Extract the (x, y) coordinate from the center of the cell holding the provided text.  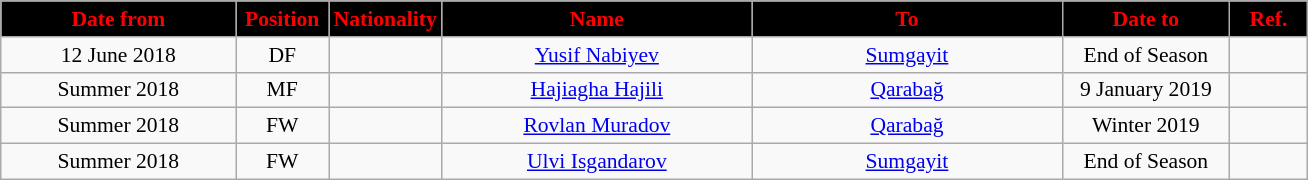
Position (282, 19)
Winter 2019 (1146, 126)
Nationality (384, 19)
12 June 2018 (118, 55)
Ulvi Isgandarov (597, 162)
9 January 2019 (1146, 90)
MF (282, 90)
Yusif Nabiyev (597, 55)
Date from (118, 19)
Rovlan Muradov (597, 126)
Ref. (1269, 19)
Name (597, 19)
To (907, 19)
Hajiagha Hajili (597, 90)
DF (282, 55)
Date to (1146, 19)
